Identify which cell holds the provided text, then report its (x, y) central coordinate. 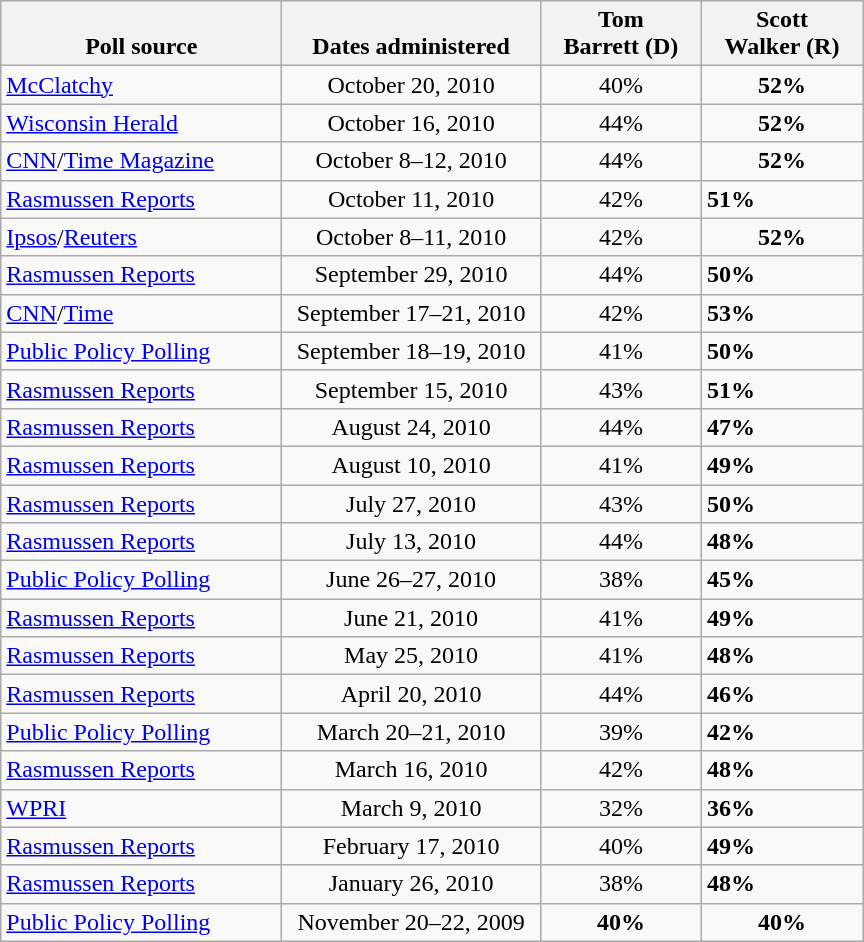
January 26, 2010 (412, 884)
September 29, 2010 (412, 275)
August 24, 2010 (412, 427)
CNN/Time (142, 313)
March 16, 2010 (412, 770)
Poll source (142, 34)
McClatchy (142, 85)
October 8–12, 2010 (412, 161)
47% (782, 427)
ScottWalker (R) (782, 34)
May 25, 2010 (412, 656)
March 20–21, 2010 (412, 732)
45% (782, 580)
WPRI (142, 808)
TomBarrett (D) (620, 34)
53% (782, 313)
April 20, 2010 (412, 694)
August 10, 2010 (412, 465)
March 9, 2010 (412, 808)
June 21, 2010 (412, 618)
July 27, 2010 (412, 503)
September 18–19, 2010 (412, 351)
September 17–21, 2010 (412, 313)
October 20, 2010 (412, 85)
39% (620, 732)
36% (782, 808)
February 17, 2010 (412, 846)
October 16, 2010 (412, 123)
32% (620, 808)
Wisconsin Herald (142, 123)
October 11, 2010 (412, 199)
September 15, 2010 (412, 389)
46% (782, 694)
October 8–11, 2010 (412, 237)
Ipsos/Reuters (142, 237)
CNN/Time Magazine (142, 161)
November 20–22, 2009 (412, 922)
July 13, 2010 (412, 542)
Dates administered (412, 34)
June 26–27, 2010 (412, 580)
